From the cell containing the given text, extract its center point as (x, y) coordinate. 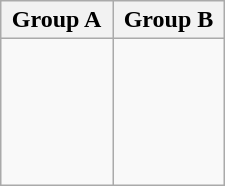
Group B (169, 20)
Group A (57, 20)
